Return the [X, Y] coordinate for the center point of the cell that contains the specified text.  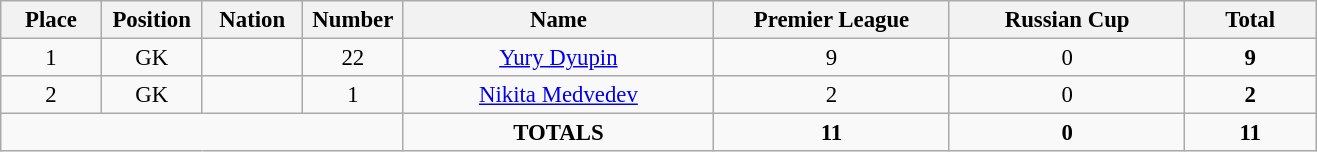
Name [558, 20]
Yury Dyupin [558, 58]
Premier League [832, 20]
Number [354, 20]
TOTALS [558, 133]
Nikita Medvedev [558, 95]
Position [152, 20]
Total [1250, 20]
22 [354, 58]
Russian Cup [1067, 20]
Nation [252, 20]
Place [52, 20]
